Pinpoint the cell where the given text exists, returning its [x, y] midpoint coordinate. 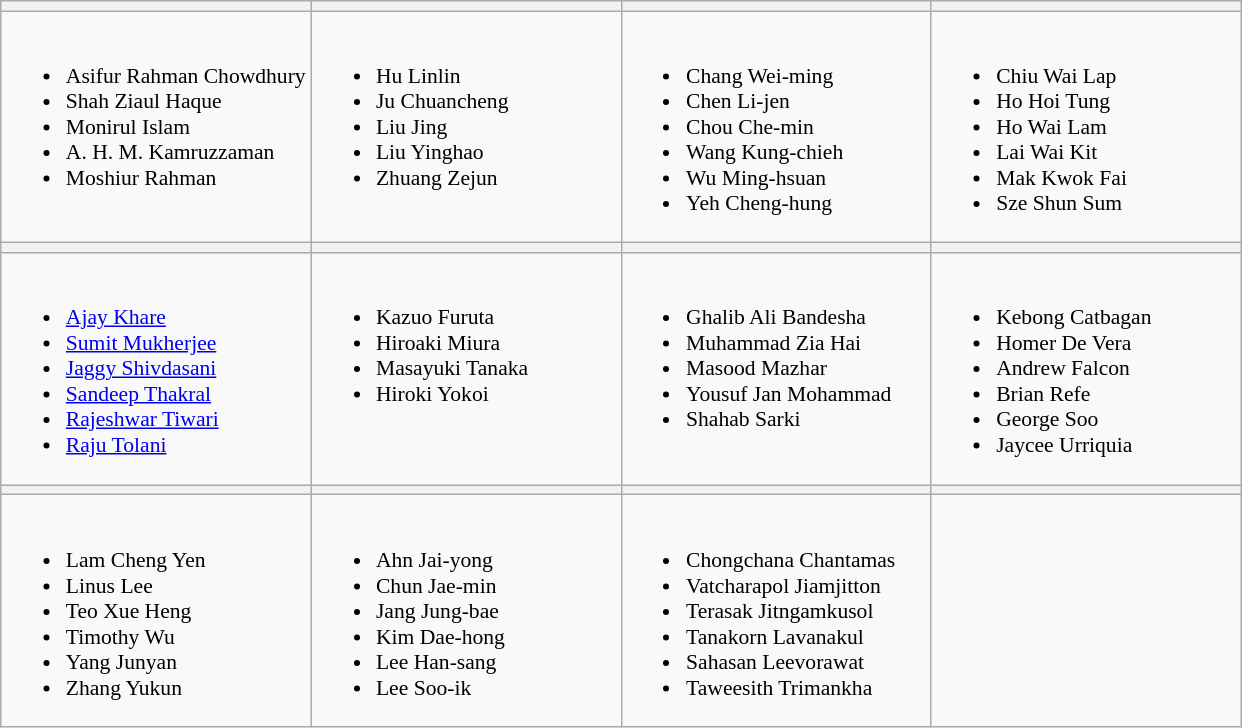
Ghalib Ali BandeshaMuhammad Zia HaiMasood MazharYousuf Jan MohammadShahab Sarki [776, 369]
Ahn Jai-yongChun Jae-minJang Jung-baeKim Dae-hongLee Han-sangLee Soo-ik [466, 611]
Asifur Rahman ChowdhuryShah Ziaul HaqueMonirul IslamA. H. M. KamruzzamanMoshiur Rahman [156, 127]
Hu LinlinJu ChuanchengLiu JingLiu YinghaoZhuang Zejun [466, 127]
Chang Wei-mingChen Li-jenChou Che-minWang Kung-chiehWu Ming-hsuanYeh Cheng-hung [776, 127]
Kazuo FurutaHiroaki MiuraMasayuki TanakaHiroki Yokoi [466, 369]
Lam Cheng YenLinus LeeTeo Xue HengTimothy WuYang JunyanZhang Yukun [156, 611]
Chongchana ChantamasVatcharapol JiamjittonTerasak JitngamkusolTanakorn LavanakulSahasan LeevorawatTaweesith Trimankha [776, 611]
Kebong CatbaganHomer De VeraAndrew FalconBrian RefeGeorge SooJaycee Urriquia [1086, 369]
Chiu Wai LapHo Hoi TungHo Wai LamLai Wai KitMak Kwok FaiSze Shun Sum [1086, 127]
Ajay KhareSumit MukherjeeJaggy ShivdasaniSandeep ThakralRajeshwar TiwariRaju Tolani [156, 369]
